Pinpoint the cell where the given text exists, returning its (X, Y) midpoint coordinate. 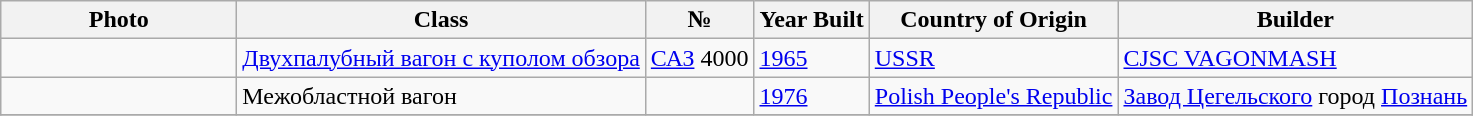
Builder (1296, 20)
Country of Origin (994, 20)
№ (700, 20)
USSR (994, 58)
Class (442, 20)
Двухпалубный вагон с куполом обзора (442, 58)
1976 (812, 96)
САЗ 4000 (700, 58)
Polish People's Republic (994, 96)
Завод Цегельского город Познань (1296, 96)
Photo (119, 20)
CJSC VAGONMASH (1296, 58)
Межобластной вагон (442, 96)
1965 (812, 58)
Year Built (812, 20)
